Return (X, Y) of the center of cell containing provided text 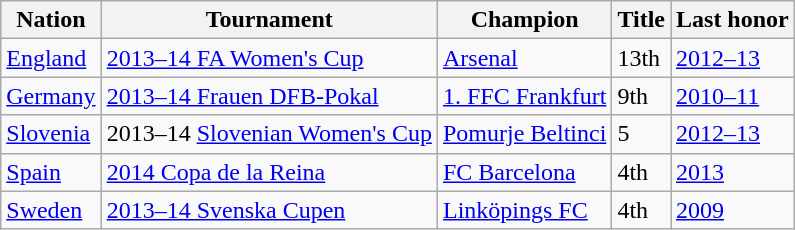
1. FFC Frankfurt (524, 96)
FC Barcelona (524, 172)
Germany (51, 96)
13th (642, 58)
Tournament (269, 20)
2013–14 FA Women's Cup (269, 58)
2014 Copa de la Reina (269, 172)
Slovenia (51, 134)
Spain (51, 172)
5 (642, 134)
Pomurje Beltinci (524, 134)
Nation (51, 20)
Sweden (51, 210)
Linköpings FC (524, 210)
2013–14 Frauen DFB-Pokal (269, 96)
2009 (732, 210)
2013 (732, 172)
Last honor (732, 20)
9th (642, 96)
England (51, 58)
Title (642, 20)
Champion (524, 20)
2013–14 Slovenian Women's Cup (269, 134)
2010–11 (732, 96)
2013–14 Svenska Cupen (269, 210)
Arsenal (524, 58)
